Search for the cell housing the specified text and yield its (X, Y) center coordinate. 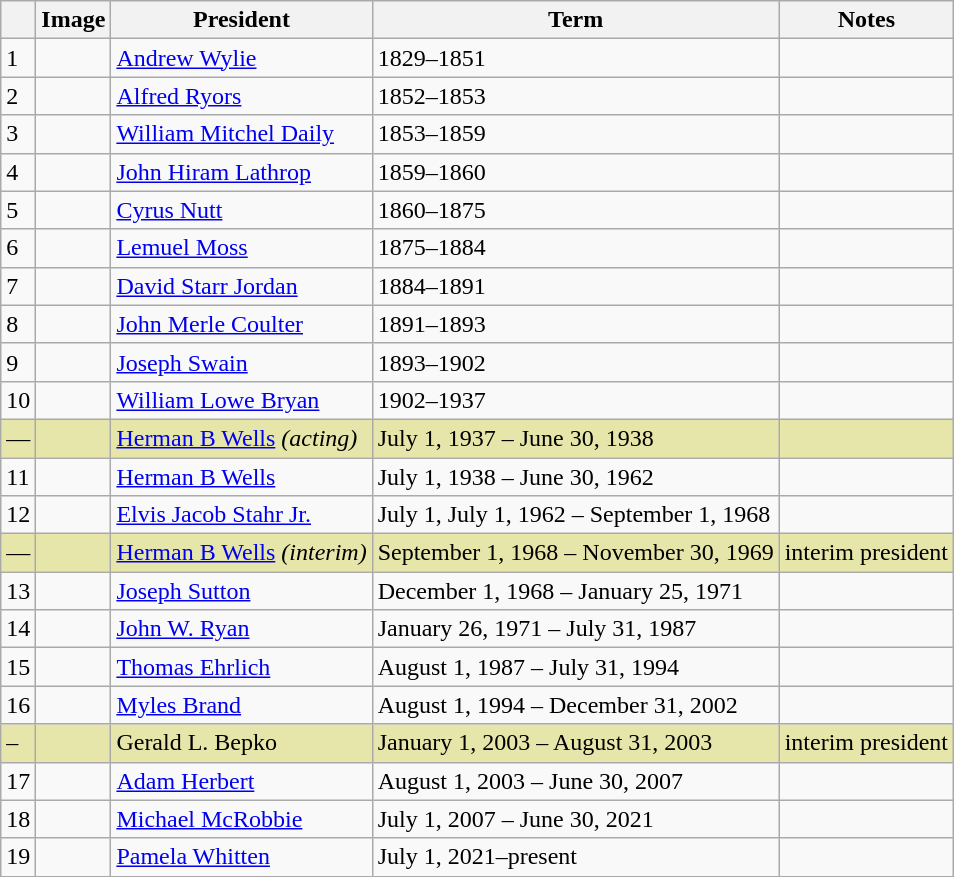
August 1, 2003 – June 30, 2007 (576, 781)
13 (18, 591)
Herman B Wells (242, 477)
Adam Herbert (242, 781)
8 (18, 324)
9 (18, 362)
Image (74, 20)
1875–1884 (576, 248)
John Hiram Lathrop (242, 172)
16 (18, 705)
Term (576, 20)
John W. Ryan (242, 629)
August 1, 1994 – December 31, 2002 (576, 705)
August 1, 1987 – July 31, 1994 (576, 667)
10 (18, 400)
Gerald L. Bepko (242, 743)
19 (18, 857)
15 (18, 667)
Joseph Swain (242, 362)
December 1, 1968 – January 25, 1971 (576, 591)
September 1, 1968 – November 30, 1969 (576, 553)
18 (18, 819)
1860–1875 (576, 210)
2 (18, 96)
Andrew Wylie (242, 58)
Elvis Jacob Stahr Jr. (242, 515)
July 1, 2021–present (576, 857)
4 (18, 172)
July 1, 2007 – June 30, 2021 (576, 819)
1891–1893 (576, 324)
William Lowe Bryan (242, 400)
Notes (866, 20)
President (242, 20)
Herman B Wells (acting) (242, 438)
12 (18, 515)
3 (18, 134)
6 (18, 248)
July 1, 1937 – June 30, 1938 (576, 438)
17 (18, 781)
January 26, 1971 – July 31, 1987 (576, 629)
– (18, 743)
Alfred Ryors (242, 96)
Lemuel Moss (242, 248)
Pamela Whitten (242, 857)
1893–1902 (576, 362)
1859–1860 (576, 172)
1 (18, 58)
Herman B Wells (interim) (242, 553)
David Starr Jordan (242, 286)
7 (18, 286)
1852–1853 (576, 96)
Thomas Ehrlich (242, 667)
January 1, 2003 – August 31, 2003 (576, 743)
Michael McRobbie (242, 819)
July 1, 1938 – June 30, 1962 (576, 477)
1902–1937 (576, 400)
John Merle Coulter (242, 324)
1829–1851 (576, 58)
July 1, July 1, 1962 – September 1, 1968 (576, 515)
14 (18, 629)
5 (18, 210)
Joseph Sutton (242, 591)
Myles Brand (242, 705)
11 (18, 477)
1853–1859 (576, 134)
William Mitchel Daily (242, 134)
Cyrus Nutt (242, 210)
1884–1891 (576, 286)
